Find where the given text appears and provide that cell's center as [X, Y] coordinate. 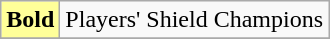
Bold [30, 20]
Players' Shield Champions [194, 20]
